Determine the [X, Y] coordinate at the center of the cell enclosing the given text.  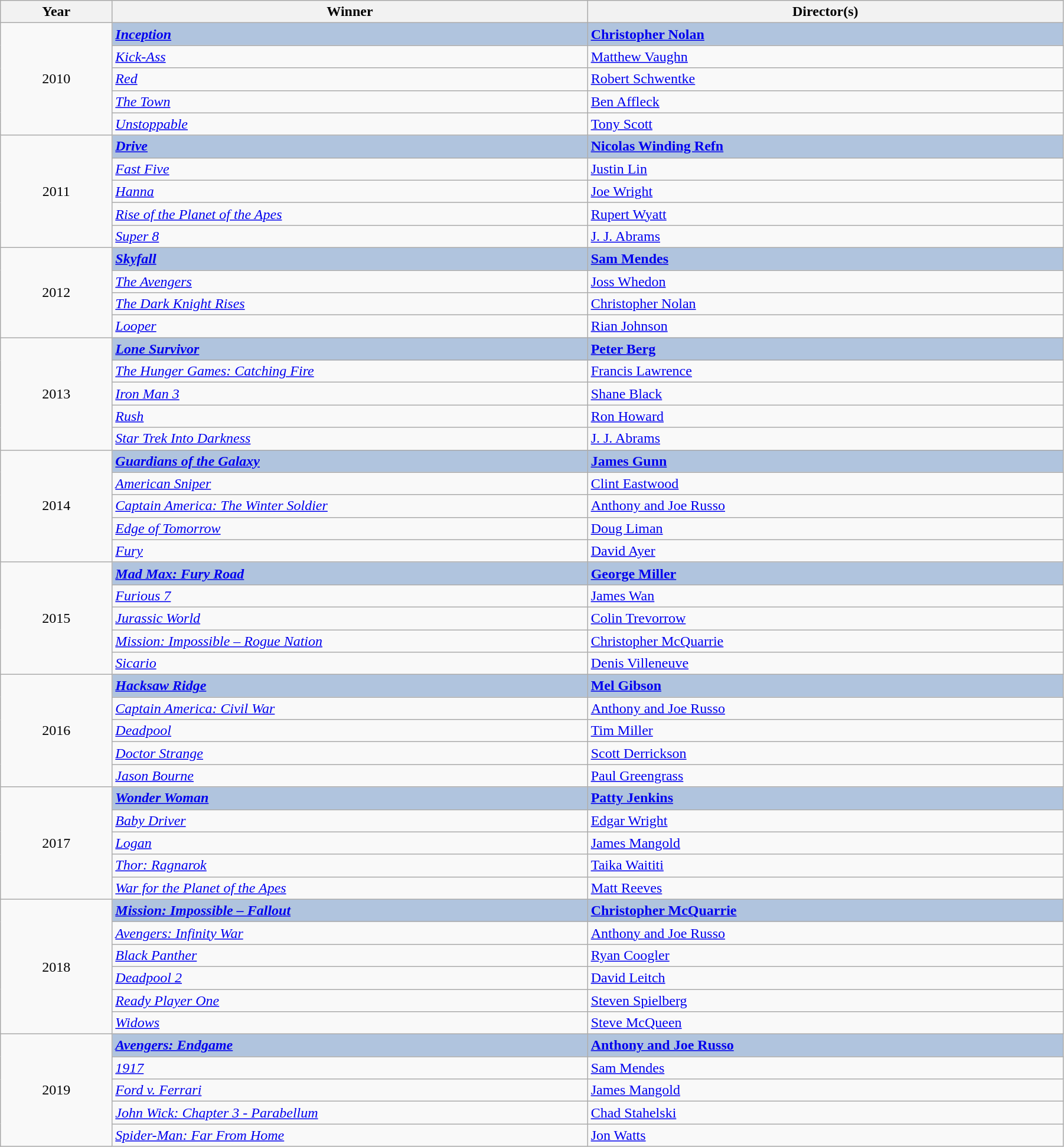
2019 [57, 1090]
Year [57, 12]
James Gunn [825, 461]
Iron Man 3 [350, 394]
Robert Schwentke [825, 79]
The Hunger Games: Catching Fire [350, 371]
Edgar Wright [825, 821]
2015 [57, 618]
The Dark Knight Rises [350, 304]
Hanna [350, 191]
Avengers: Infinity War [350, 933]
Colin Trevorrow [825, 618]
James Wan [825, 596]
Peter Berg [825, 349]
Mission: Impossible – Rogue Nation [350, 641]
Guardians of the Galaxy [350, 461]
David Leitch [825, 978]
Tony Scott [825, 124]
2012 [57, 292]
Taika Waititi [825, 865]
George Miller [825, 573]
The Town [350, 102]
Mel Gibson [825, 686]
Star Trek Into Darkness [350, 439]
Ron Howard [825, 416]
The Avengers [350, 282]
Logan [350, 843]
2014 [57, 506]
Thor: Ragnarok [350, 865]
2016 [57, 731]
Sicario [350, 664]
Jason Bourne [350, 776]
Clint Eastwood [825, 483]
2010 [57, 79]
American Sniper [350, 483]
Deadpool 2 [350, 978]
Chad Stahelski [825, 1113]
Red [350, 79]
Mission: Impossible – Fallout [350, 910]
Rupert Wyatt [825, 214]
Nicolas Winding Refn [825, 146]
Scott Derrickson [825, 753]
John Wick: Chapter 3 - Parabellum [350, 1113]
Kick-Ass [350, 57]
2017 [57, 843]
Furious 7 [350, 596]
Avengers: Endgame [350, 1045]
Super 8 [350, 236]
Winner [350, 12]
Doug Liman [825, 528]
Skyfall [350, 259]
War for the Planet of the Apes [350, 888]
Unstoppable [350, 124]
Paul Greengrass [825, 776]
Inception [350, 34]
Deadpool [350, 731]
1917 [350, 1068]
Steve McQueen [825, 1023]
Black Panther [350, 955]
Widows [350, 1023]
Captain America: The Winter Soldier [350, 506]
Baby Driver [350, 821]
Joe Wright [825, 191]
Doctor Strange [350, 753]
Matthew Vaughn [825, 57]
Rise of the Planet of the Apes [350, 214]
Jon Watts [825, 1135]
Looper [350, 326]
Steven Spielberg [825, 1001]
Hacksaw Ridge [350, 686]
Captain America: Civil War [350, 708]
2011 [57, 191]
Francis Lawrence [825, 371]
Matt Reeves [825, 888]
Fast Five [350, 169]
Joss Whedon [825, 282]
Lone Survivor [350, 349]
Edge of Tomorrow [350, 528]
Denis Villeneuve [825, 664]
Director(s) [825, 12]
Fury [350, 551]
Rush [350, 416]
Ford v. Ferrari [350, 1090]
Ready Player One [350, 1001]
Patty Jenkins [825, 798]
Wonder Woman [350, 798]
Justin Lin [825, 169]
Spider-Man: Far From Home [350, 1135]
Tim Miller [825, 731]
Rian Johnson [825, 326]
2018 [57, 966]
2013 [57, 394]
Ben Affleck [825, 102]
David Ayer [825, 551]
Jurassic World [350, 618]
Ryan Coogler [825, 955]
Mad Max: Fury Road [350, 573]
Drive [350, 146]
Shane Black [825, 394]
